For the text-containing cell, return its midpoint in (x, y) coordinate format. 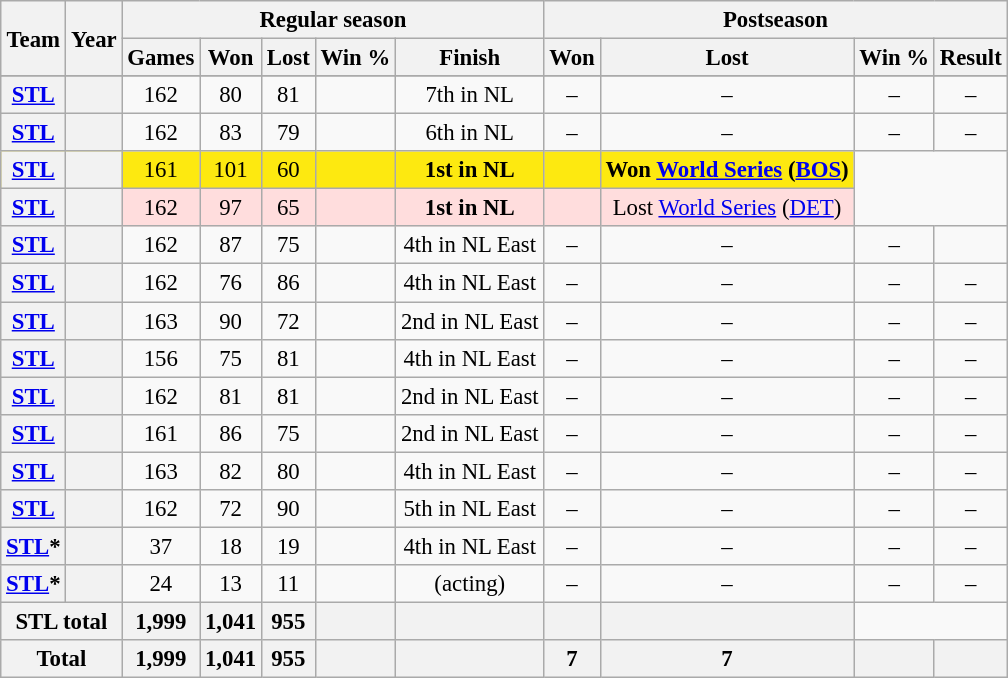
87 (231, 245)
11 (288, 584)
Result (970, 58)
97 (231, 208)
Finish (470, 58)
Lost World Series (DET) (727, 208)
Total (62, 659)
13 (231, 584)
65 (288, 208)
6th in NL (470, 133)
5th in NL East (470, 509)
76 (231, 283)
Regular season (333, 20)
37 (161, 546)
Postseason (776, 20)
Team (34, 38)
Games (161, 58)
60 (288, 170)
18 (231, 546)
82 (231, 471)
(acting) (470, 584)
83 (231, 133)
19 (288, 546)
Won World Series (BOS) (727, 170)
Year (94, 38)
101 (231, 170)
79 (288, 133)
7th in NL (470, 95)
24 (161, 584)
156 (161, 358)
STL total (62, 621)
